Pinpoint the cell where the given text exists, returning its (x, y) midpoint coordinate. 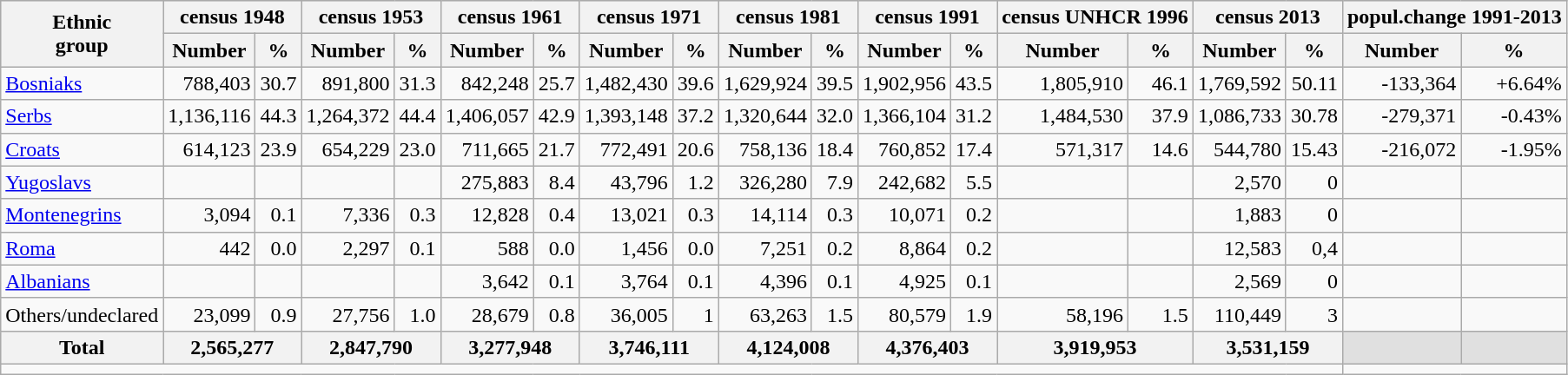
571,317 (1063, 149)
18.4 (834, 149)
0,4 (1313, 248)
17.4 (975, 149)
census 2013 (1267, 17)
1,902,956 (903, 83)
7.9 (834, 182)
census 1953 (371, 17)
1.0 (417, 314)
1,883 (1239, 215)
3,094 (209, 215)
1,482,430 (625, 83)
588 (486, 248)
37.9 (1161, 116)
788,403 (209, 83)
44.3 (278, 116)
36,005 (625, 314)
1,769,592 (1239, 83)
1,805,910 (1063, 83)
13,021 (625, 215)
Ethnicgroup (82, 34)
275,883 (486, 182)
27,756 (347, 314)
7,251 (764, 248)
Total (82, 347)
3,642 (486, 281)
63,263 (764, 314)
0.9 (278, 314)
50.11 (1313, 83)
census 1981 (788, 17)
23.9 (278, 149)
12,583 (1239, 248)
43,796 (625, 182)
772,491 (625, 149)
30.78 (1313, 116)
15.43 (1313, 149)
14,114 (764, 215)
242,682 (903, 182)
7,336 (347, 215)
census UNHCR 1996 (1095, 17)
1,366,104 (903, 116)
8.4 (556, 182)
31.2 (975, 116)
39.5 (834, 83)
2,565,277 (233, 347)
1.2 (695, 182)
0.4 (556, 215)
-0.43% (1514, 116)
32.0 (834, 116)
4,925 (903, 281)
popul.change 1991-2013 (1454, 17)
1,320,644 (764, 116)
1 (695, 314)
44.4 (417, 116)
census 1961 (510, 17)
-216,072 (1401, 149)
-133,364 (1401, 83)
3,531,159 (1267, 347)
442 (209, 248)
31.3 (417, 83)
30.7 (278, 83)
21.7 (556, 149)
12,828 (486, 215)
-1.95% (1514, 149)
80,579 (903, 314)
23,099 (209, 314)
census 1948 (233, 17)
3,746,111 (649, 347)
10,071 (903, 215)
3,919,953 (1095, 347)
1,136,116 (209, 116)
4,376,403 (927, 347)
2,569 (1239, 281)
758,136 (764, 149)
23.0 (417, 149)
326,280 (764, 182)
2,847,790 (371, 347)
760,852 (903, 149)
43.5 (975, 83)
0.8 (556, 314)
46.1 (1161, 83)
1,086,733 (1239, 116)
Roma (82, 248)
28,679 (486, 314)
110,449 (1239, 314)
2,570 (1239, 182)
20.6 (695, 149)
614,123 (209, 149)
1,484,530 (1063, 116)
Croats (82, 149)
654,229 (347, 149)
5.5 (975, 182)
3 (1313, 314)
Serbs (82, 116)
-279,371 (1401, 116)
Montenegrins (82, 215)
1,629,924 (764, 83)
Albanians (82, 281)
544,780 (1239, 149)
Bosniaks (82, 83)
8,864 (903, 248)
42.9 (556, 116)
37.2 (695, 116)
58,196 (1063, 314)
census 1991 (927, 17)
1.9 (975, 314)
4,396 (764, 281)
711,665 (486, 149)
+6.64% (1514, 83)
4,124,008 (788, 347)
1,264,372 (347, 116)
842,248 (486, 83)
1,456 (625, 248)
891,800 (347, 83)
Yugoslavs (82, 182)
1,393,148 (625, 116)
25.7 (556, 83)
14.6 (1161, 149)
3,277,948 (510, 347)
2,297 (347, 248)
census 1971 (649, 17)
3,764 (625, 281)
Others/undeclared (82, 314)
39.6 (695, 83)
1,406,057 (486, 116)
